Capture the cell that displays the provided text and extract its [X, Y] central coordinate. 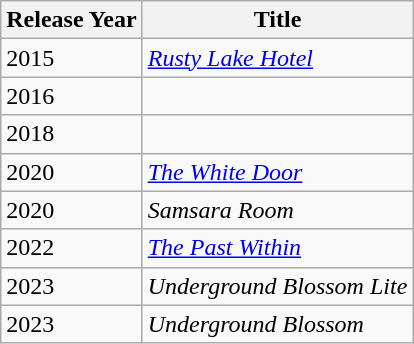
Rusty Lake Hotel [278, 58]
The White Door [278, 172]
2016 [72, 96]
2015 [72, 58]
Release Year [72, 20]
The Past Within [278, 248]
2018 [72, 134]
Samsara Room [278, 210]
Underground Blossom [278, 324]
2022 [72, 248]
Underground Blossom Lite [278, 286]
Title [278, 20]
